Pinpoint the cell where the given text exists, returning its [X, Y] midpoint coordinate. 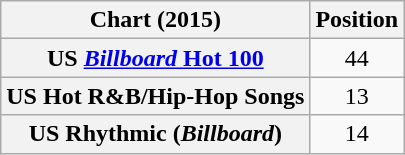
US Rhythmic (Billboard) [156, 134]
14 [357, 134]
44 [357, 58]
Position [357, 20]
Chart (2015) [156, 20]
US Billboard Hot 100 [156, 58]
US Hot R&B/Hip-Hop Songs [156, 96]
13 [357, 96]
